Extract the (x, y) coordinate from the center of the cell holding the provided text.  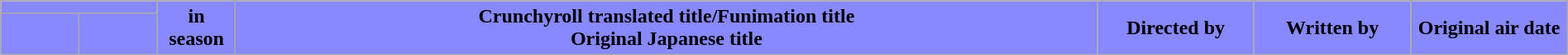
Original air date (1489, 28)
in season (197, 28)
Written by (1331, 28)
Directed by (1176, 28)
Crunchyroll translated title/Funimation titleOriginal Japanese title (667, 28)
